For the text-containing cell, return its midpoint in [X, Y] coordinate format. 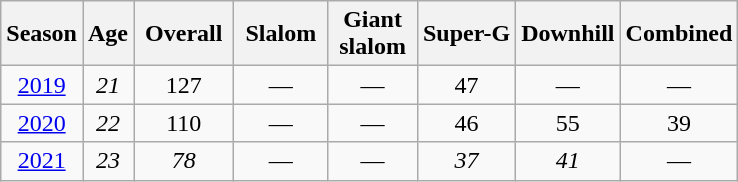
46 [466, 123]
78 [184, 161]
23 [108, 161]
Season [42, 34]
21 [108, 85]
2021 [42, 161]
Downhill [568, 34]
37 [466, 161]
41 [568, 161]
127 [184, 85]
Giant slalom [373, 34]
47 [466, 85]
55 [568, 123]
Age [108, 34]
22 [108, 123]
110 [184, 123]
Overall [184, 34]
39 [679, 123]
Combined [679, 34]
2020 [42, 123]
2019 [42, 85]
Slalom [281, 34]
Super-G [466, 34]
